Pinpoint the cell where the given text exists, returning its [x, y] midpoint coordinate. 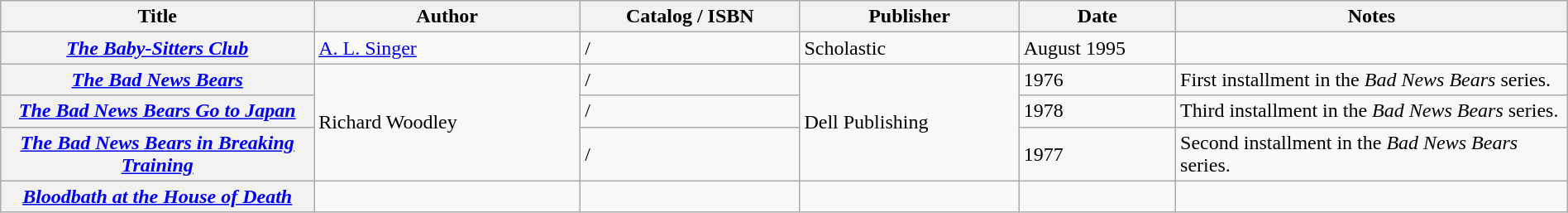
1977 [1097, 154]
Second installment in the Bad News Bears series. [1372, 154]
August 1995 [1097, 48]
First installment in the Bad News Bears series. [1372, 80]
A. L. Singer [447, 48]
Scholastic [910, 48]
The Baby-Sitters Club [157, 48]
Bloodbath at the House of Death [157, 196]
The Bad News Bears Go to Japan [157, 111]
Dell Publishing [910, 123]
Catalog / ISBN [690, 17]
Notes [1372, 17]
Third installment in the Bad News Bears series. [1372, 111]
The Bad News Bears [157, 80]
Publisher [910, 17]
Date [1097, 17]
Title [157, 17]
1976 [1097, 80]
The Bad News Bears in Breaking Training [157, 154]
Richard Woodley [447, 123]
Author [447, 17]
1978 [1097, 111]
